Extract the (x, y) coordinate from the center of the cell holding the provided text.  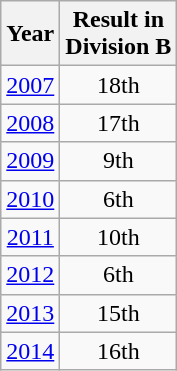
Year (30, 34)
2009 (30, 161)
Result inDivision B (118, 34)
15th (118, 313)
9th (118, 161)
2013 (30, 313)
2012 (30, 275)
2011 (30, 237)
2008 (30, 123)
2010 (30, 199)
2014 (30, 351)
16th (118, 351)
2007 (30, 85)
10th (118, 237)
17th (118, 123)
18th (118, 85)
